Provide the [X, Y] coordinate of the cell's center where the given text is located.  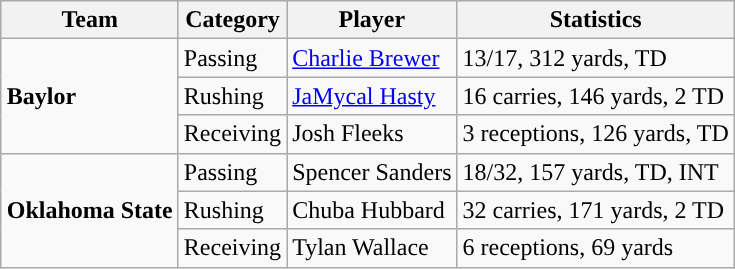
13/17, 312 yards, TD [596, 58]
Category [232, 20]
Josh Fleeks [372, 134]
Tylan Wallace [372, 248]
18/32, 157 yards, TD, INT [596, 172]
Charlie Brewer [372, 58]
16 carries, 146 yards, 2 TD [596, 96]
Player [372, 20]
Spencer Sanders [372, 172]
Statistics [596, 20]
32 carries, 171 yards, 2 TD [596, 210]
Oklahoma State [90, 210]
Chuba Hubbard [372, 210]
JaMycal Hasty [372, 96]
3 receptions, 126 yards, TD [596, 134]
Baylor [90, 96]
Team [90, 20]
6 receptions, 69 yards [596, 248]
